Return the [x, y] coordinate for the center point of the cell that contains the specified text.  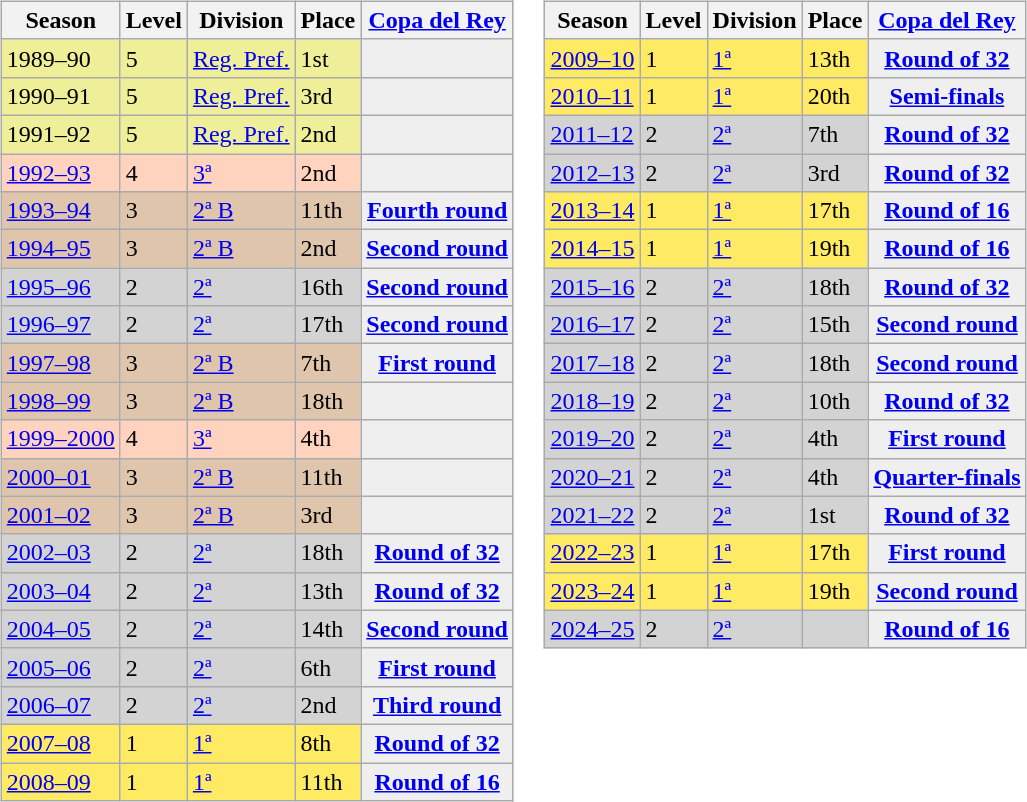
2018–19 [592, 401]
2000–01 [60, 477]
20th [835, 96]
Third round [438, 705]
1989–90 [60, 58]
2022–23 [592, 553]
2021–22 [592, 515]
Quarter-finals [947, 477]
16th [328, 287]
Semi-finals [947, 96]
2015–16 [592, 287]
6th [328, 667]
1997–98 [60, 363]
14th [328, 629]
2023–24 [592, 591]
1995–96 [60, 287]
2017–18 [592, 363]
2007–08 [60, 743]
2006–07 [60, 705]
2008–09 [60, 781]
2001–02 [60, 515]
1991–92 [60, 134]
2004–05 [60, 629]
10th [835, 401]
2002–03 [60, 553]
1993–94 [60, 211]
2013–14 [592, 211]
Fourth round [438, 211]
1994–95 [60, 249]
1996–97 [60, 325]
1992–93 [60, 173]
1998–99 [60, 401]
2005–06 [60, 667]
1999–2000 [60, 439]
15th [835, 325]
2020–21 [592, 477]
2003–04 [60, 591]
2009–10 [592, 58]
1990–91 [60, 96]
2012–13 [592, 173]
2014–15 [592, 249]
2010–11 [592, 96]
2024–25 [592, 629]
2011–12 [592, 134]
2019–20 [592, 439]
2016–17 [592, 325]
8th [328, 743]
